Identify which cell holds the provided text, then report its (X, Y) central coordinate. 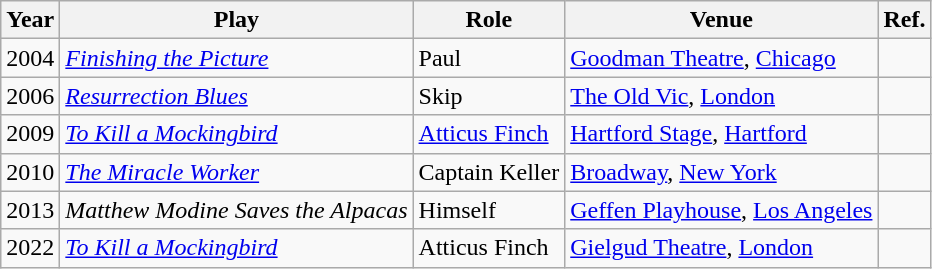
2009 (30, 134)
Ref. (904, 20)
Gielgud Theatre, London (722, 248)
The Miracle Worker (236, 172)
2022 (30, 248)
2006 (30, 96)
Matthew Modine Saves the Alpacas (236, 210)
Hartford Stage, Hartford (722, 134)
Finishing the Picture (236, 58)
Geffen Playhouse, Los Angeles (722, 210)
Himself (489, 210)
2013 (30, 210)
The Old Vic, London (722, 96)
Play (236, 20)
Skip (489, 96)
Role (489, 20)
Goodman Theatre, Chicago (722, 58)
Venue (722, 20)
2010 (30, 172)
Year (30, 20)
Captain Keller (489, 172)
Paul (489, 58)
Broadway, New York (722, 172)
2004 (30, 58)
Resurrection Blues (236, 96)
